Scan for the cell matching the given text and deliver its (X, Y) coordinate at center. 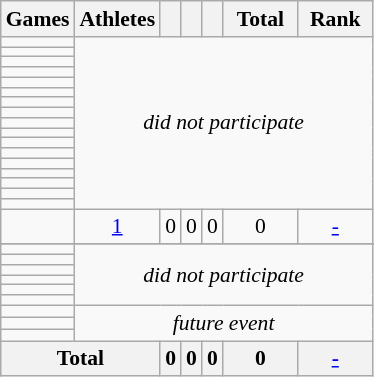
Games (38, 19)
Rank (336, 19)
Athletes (117, 19)
1 (117, 227)
future event (223, 323)
